From the cell containing the given text, extract its center point as [x, y] coordinate. 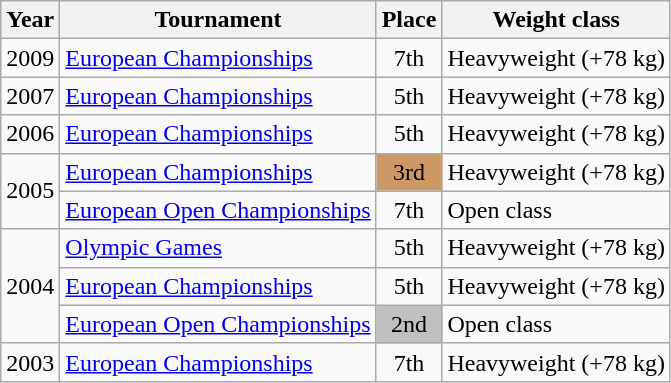
2007 [30, 96]
Weight class [556, 20]
2004 [30, 286]
Olympic Games [218, 248]
2005 [30, 191]
Tournament [218, 20]
2009 [30, 58]
2003 [30, 362]
2nd [409, 324]
Place [409, 20]
2006 [30, 134]
Year [30, 20]
3rd [409, 172]
